Pinpoint the cell where the given text exists, returning its (x, y) midpoint coordinate. 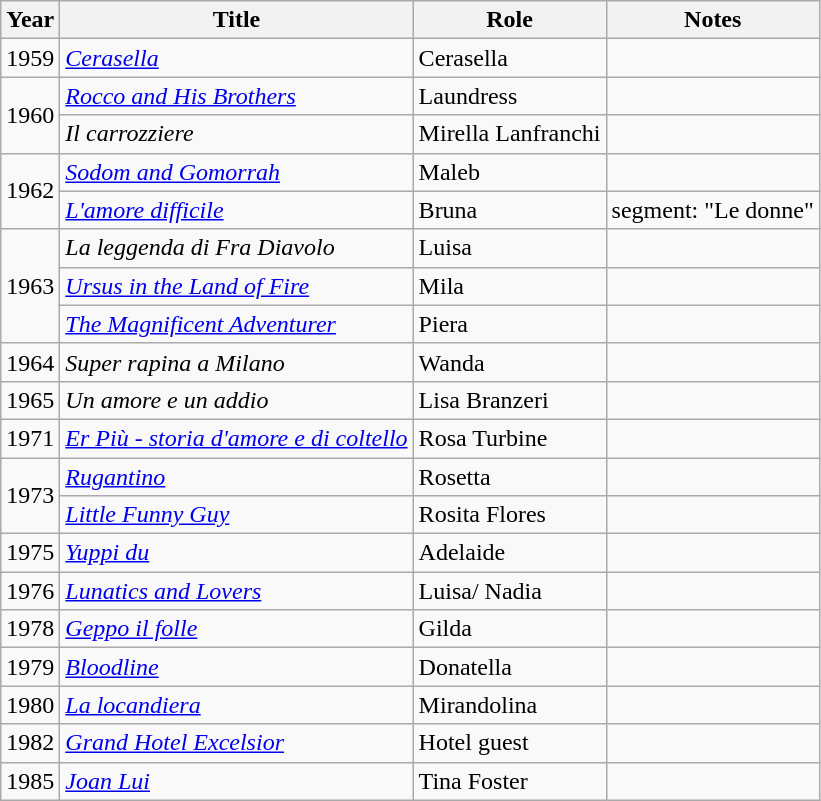
1979 (30, 667)
1963 (30, 286)
Luisa/ Nadia (510, 591)
1985 (30, 781)
Maleb (510, 172)
The Magnificent Adventurer (236, 324)
Rosa Turbine (510, 438)
L'amore difficile (236, 210)
1976 (30, 591)
segment: "Le donne" (712, 210)
Sodom and Gomorrah (236, 172)
Hotel guest (510, 743)
1971 (30, 438)
1959 (30, 58)
Piera (510, 324)
Un amore e un addio (236, 400)
Wanda (510, 362)
Bloodline (236, 667)
1980 (30, 705)
Yuppi du (236, 553)
Little Funny Guy (236, 515)
1960 (30, 115)
Lisa Branzeri (510, 400)
La leggenda di Fra Diavolo (236, 248)
Notes (712, 20)
Mirandolina (510, 705)
Laundress (510, 96)
Il carrozziere (236, 134)
Tina Foster (510, 781)
1965 (30, 400)
1982 (30, 743)
Bruna (510, 210)
Rugantino (236, 477)
Super rapina a Milano (236, 362)
1973 (30, 496)
Rosita Flores (510, 515)
Grand Hotel Excelsior (236, 743)
Rosetta (510, 477)
Ursus in the Land of Fire (236, 286)
Joan Lui (236, 781)
Year (30, 20)
1962 (30, 191)
Rocco and His Brothers (236, 96)
1964 (30, 362)
Gilda (510, 629)
1978 (30, 629)
Donatella (510, 667)
La locandiera (236, 705)
Lunatics and Lovers (236, 591)
Luisa (510, 248)
Geppo il folle (236, 629)
1975 (30, 553)
Role (510, 20)
Title (236, 20)
Mila (510, 286)
Er Più - storia d'amore e di coltello (236, 438)
Adelaide (510, 553)
Mirella Lanfranchi (510, 134)
